Return (X, Y) of the center of cell containing provided text 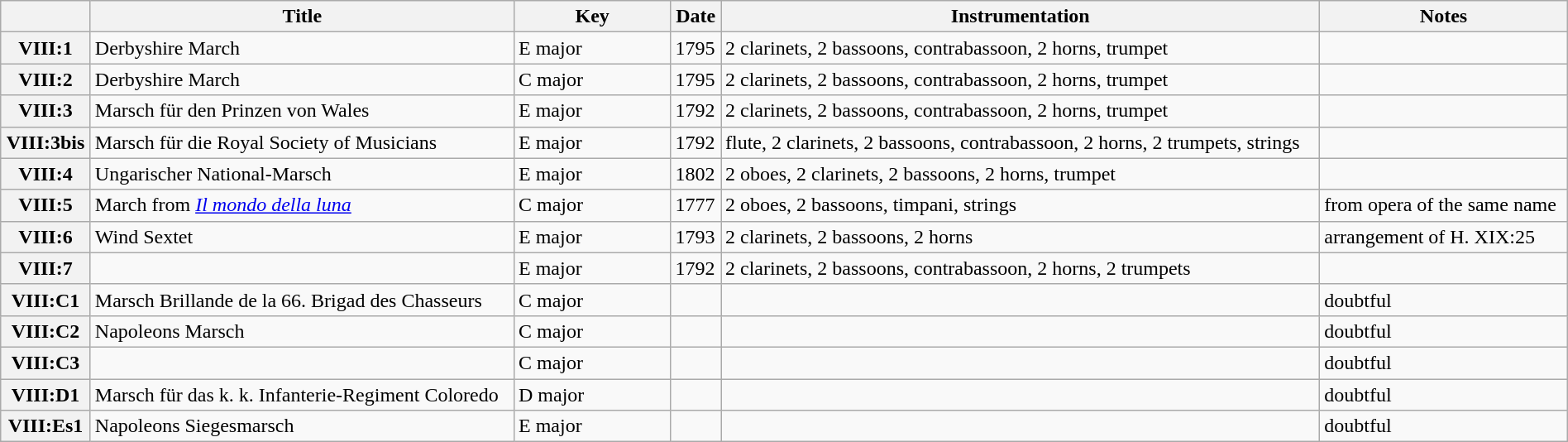
Marsch Brillande de la 66. Brigad des Chasseurs (302, 300)
2 clarinets, 2 bassoons, 2 horns (1021, 237)
Marsch für das k. k. Infanterie-Regiment Coloredo (302, 395)
Notes (1444, 17)
2 clarinets, 2 bassoons, contrabassoon, 2 horns, 2 trumpets (1021, 268)
VIII:C1 (46, 300)
arrangement of H. XIX:25 (1444, 237)
VIII:2 (46, 79)
VIII:3bis (46, 142)
VIII:3 (46, 111)
from opera of the same name (1444, 205)
Instrumentation (1021, 17)
D major (592, 395)
Napoleons Marsch (302, 331)
Date (696, 17)
Marsch für den Prinzen von Wales (302, 111)
VIII:1 (46, 48)
Ungarischer National-Marsch (302, 174)
2 oboes, 2 clarinets, 2 bassoons, 2 horns, trumpet (1021, 174)
flute, 2 clarinets, 2 bassoons, contrabassoon, 2 horns, 2 trumpets, strings (1021, 142)
1777 (696, 205)
Title (302, 17)
Napoleons Siegesmarsch (302, 426)
VIII:C2 (46, 331)
VIII:5 (46, 205)
1802 (696, 174)
VIII:7 (46, 268)
VIII:Es1 (46, 426)
Key (592, 17)
1793 (696, 237)
Wind Sextet (302, 237)
VIII:4 (46, 174)
Marsch für die Royal Society of Musicians (302, 142)
VIII:D1 (46, 395)
VIII:6 (46, 237)
March from Il mondo della luna (302, 205)
2 oboes, 2 bassoons, timpani, strings (1021, 205)
VIII:C3 (46, 363)
